Determine the [x, y] coordinate at the center of the cell enclosing the given text.  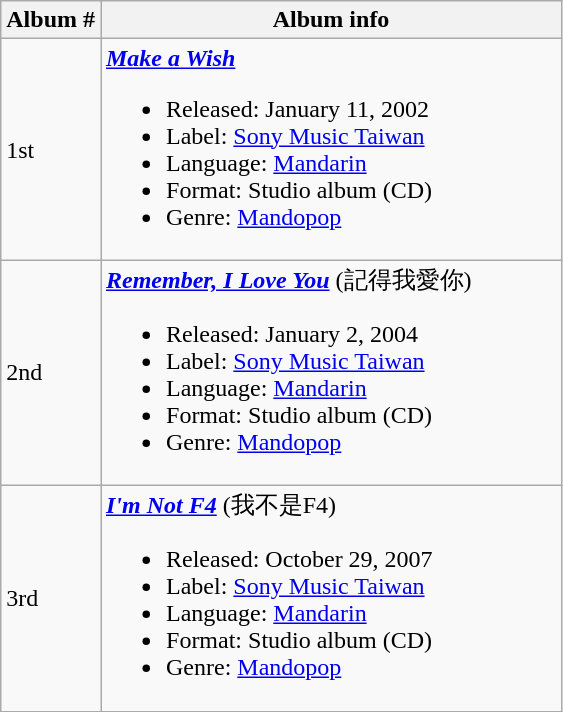
1st [51, 150]
Album # [51, 20]
3rd [51, 598]
I'm Not F4 (我不是F4)Released: October 29, 2007Label: Sony Music TaiwanLanguage: MandarinFormat: Studio album (CD)Genre: Mandopop [330, 598]
Make a WishReleased: January 11, 2002Label: Sony Music TaiwanLanguage: MandarinFormat: Studio album (CD)Genre: Mandopop [330, 150]
Album info [330, 20]
Remember, I Love You (記得我愛你)Released: January 2, 2004Label: Sony Music TaiwanLanguage: MandarinFormat: Studio album (CD)Genre: Mandopop [330, 373]
2nd [51, 373]
